From the cell containing the given text, extract its center point as (x, y) coordinate. 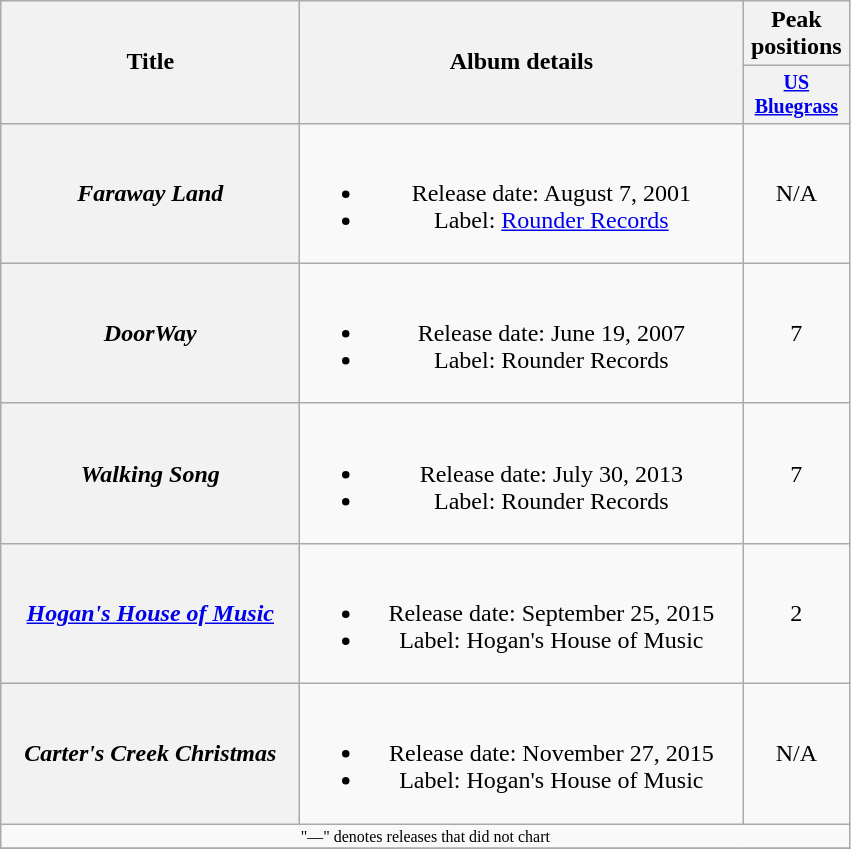
Release date: July 30, 2013Label: Rounder Records (522, 473)
Walking Song (150, 473)
Release date: June 19, 2007Label: Rounder Records (522, 333)
"—" denotes releases that did not chart (426, 836)
Carter's Creek Christmas (150, 754)
Album details (522, 62)
Faraway Land (150, 193)
Peak positions (796, 34)
DoorWay (150, 333)
Release date: November 27, 2015Label: Hogan's House of Music (522, 754)
2 (796, 613)
Title (150, 62)
Release date: August 7, 2001Label: Rounder Records (522, 193)
US Bluegrass (796, 94)
Release date: September 25, 2015Label: Hogan's House of Music (522, 613)
Hogan's House of Music (150, 613)
